Locate the cell with the specified text and output its (x, y) center coordinate. 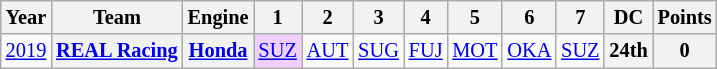
3 (378, 17)
24th (628, 51)
7 (580, 17)
FUJ (426, 51)
Honda (218, 51)
Engine (218, 17)
MOT (474, 51)
REAL Racing (116, 51)
SUG (378, 51)
Team (116, 17)
6 (529, 17)
2 (328, 17)
DC (628, 17)
OKA (529, 51)
5 (474, 17)
0 (685, 51)
Points (685, 17)
Year (26, 17)
2019 (26, 51)
4 (426, 17)
AUT (328, 51)
1 (278, 17)
